Detect which cell encompasses the target text, then output its [X, Y] center coordinate. 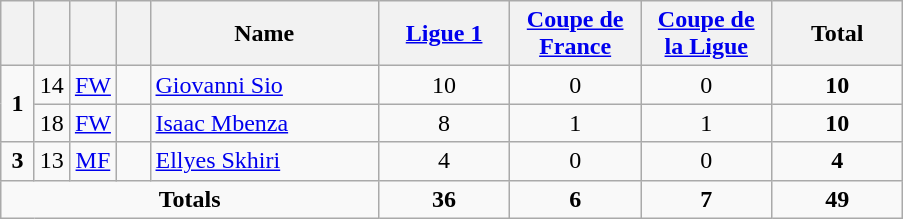
Ligue 1 [444, 34]
49 [838, 199]
Ellyes Skhiri [264, 161]
18 [52, 123]
Total [838, 34]
Name [264, 34]
Coupe de la Ligue [706, 34]
Totals [190, 199]
Coupe de France [576, 34]
Isaac Mbenza [264, 123]
36 [444, 199]
3 [18, 161]
13 [52, 161]
6 [576, 199]
Giovanni Sio [264, 85]
MF [92, 161]
7 [706, 199]
8 [444, 123]
14 [52, 85]
